From the cell containing the given text, extract its center point as (X, Y) coordinate. 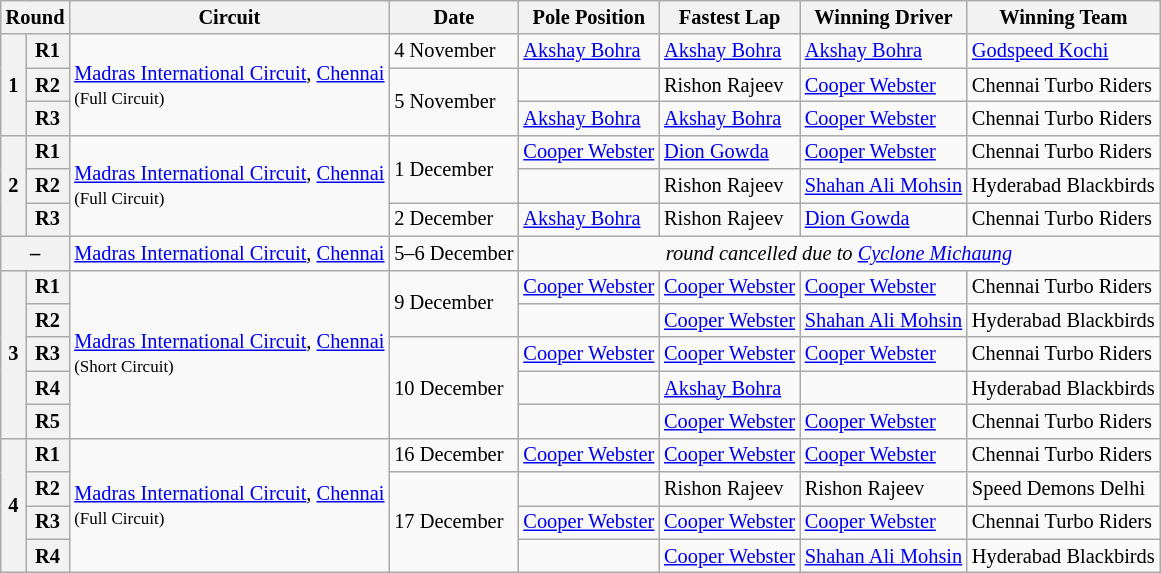
– (36, 253)
2 (14, 186)
9 December (454, 304)
Circuit (229, 17)
16 December (454, 455)
Madras International Circuit, Chennai(Short Circuit) (229, 354)
Date (454, 17)
17 December (454, 522)
R5 (48, 421)
Speed Demons Delhi (1064, 489)
4 (14, 506)
1 (14, 84)
Round (36, 17)
Pole Position (588, 17)
Madras International Circuit, Chennai (229, 253)
round cancelled due to Cyclone Michaung (838, 253)
Winning Driver (884, 17)
3 (14, 354)
Godspeed Kochi (1064, 51)
2 December (454, 219)
4 November (454, 51)
1 December (454, 168)
10 December (454, 388)
5 November (454, 102)
Winning Team (1064, 17)
Fastest Lap (730, 17)
5–6 December (454, 253)
